Return the (X, Y) coordinate for the center point of the cell that contains the specified text.  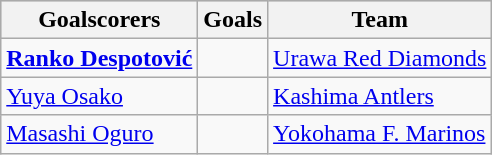
Urawa Red Diamonds (380, 58)
Yuya Osako (100, 96)
Yokohama F. Marinos (380, 134)
Kashima Antlers (380, 96)
Ranko Despotović (100, 58)
Team (380, 20)
Masashi Oguro (100, 134)
Goals (233, 20)
Goalscorers (100, 20)
